Locate the cell with the specified text and output its [x, y] center coordinate. 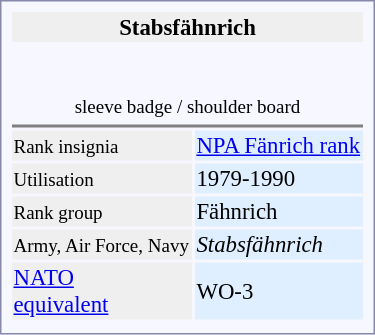
1979-1990 [279, 179]
Army, Air Force, Navy [102, 245]
Fähnrich [279, 211]
Utilisation [102, 179]
NATOequivalent [102, 290]
WO-3 [279, 290]
Rank group [102, 211]
NPA Fänrich rank [279, 145]
Rank insignia [102, 145]
